Return the [X, Y] coordinate for the center point of the cell that contains the specified text.  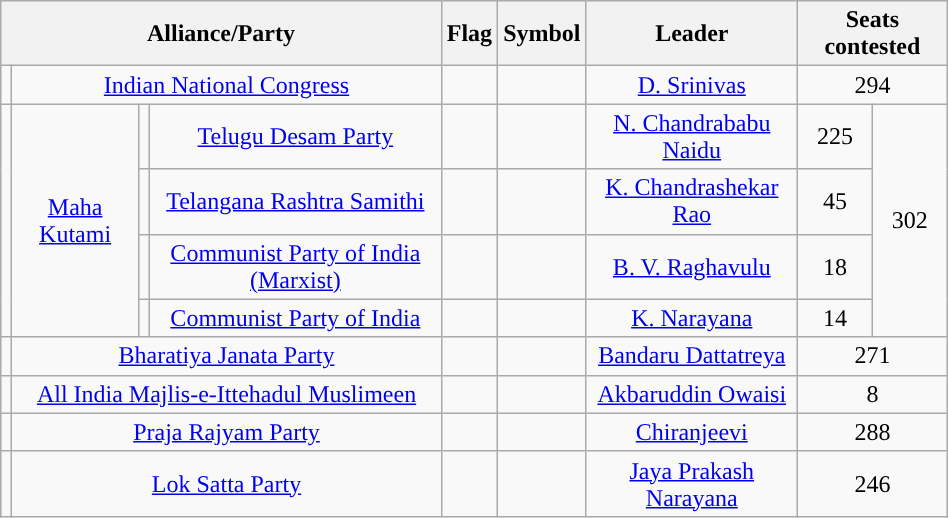
Communist Party of India (Marxist) [296, 266]
Flag [469, 34]
Telangana Rashtra Samithi [296, 202]
225 [836, 136]
294 [873, 85]
Lok Satta Party [226, 484]
45 [836, 202]
Seats contested [873, 34]
N. Chandrababu Naidu [692, 136]
302 [910, 220]
271 [873, 356]
246 [873, 484]
K. Narayana [692, 318]
14 [836, 318]
18 [836, 266]
Akbaruddin Owaisi [692, 394]
Indian National Congress [226, 85]
B. V. Raghavulu [692, 266]
8 [873, 394]
K. Chandrashekar Rao [692, 202]
Communist Party of India [296, 318]
288 [873, 432]
Chiranjeevi [692, 432]
Symbol [542, 34]
Leader [692, 34]
Alliance/Party [221, 34]
Jaya Prakash Narayana [692, 484]
All India Majlis-e-Ittehadul Muslimeen [226, 394]
Bandaru Dattatreya [692, 356]
D. Srinivas [692, 85]
Telugu Desam Party [296, 136]
Bharatiya Janata Party [226, 356]
Maha Kutami [76, 220]
Praja Rajyam Party [226, 432]
